Return (x, y) of the center of cell containing provided text 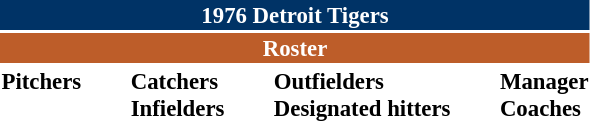
1976 Detroit Tigers (295, 15)
Roster (295, 48)
